For the text-containing cell, return its midpoint in (X, Y) coordinate format. 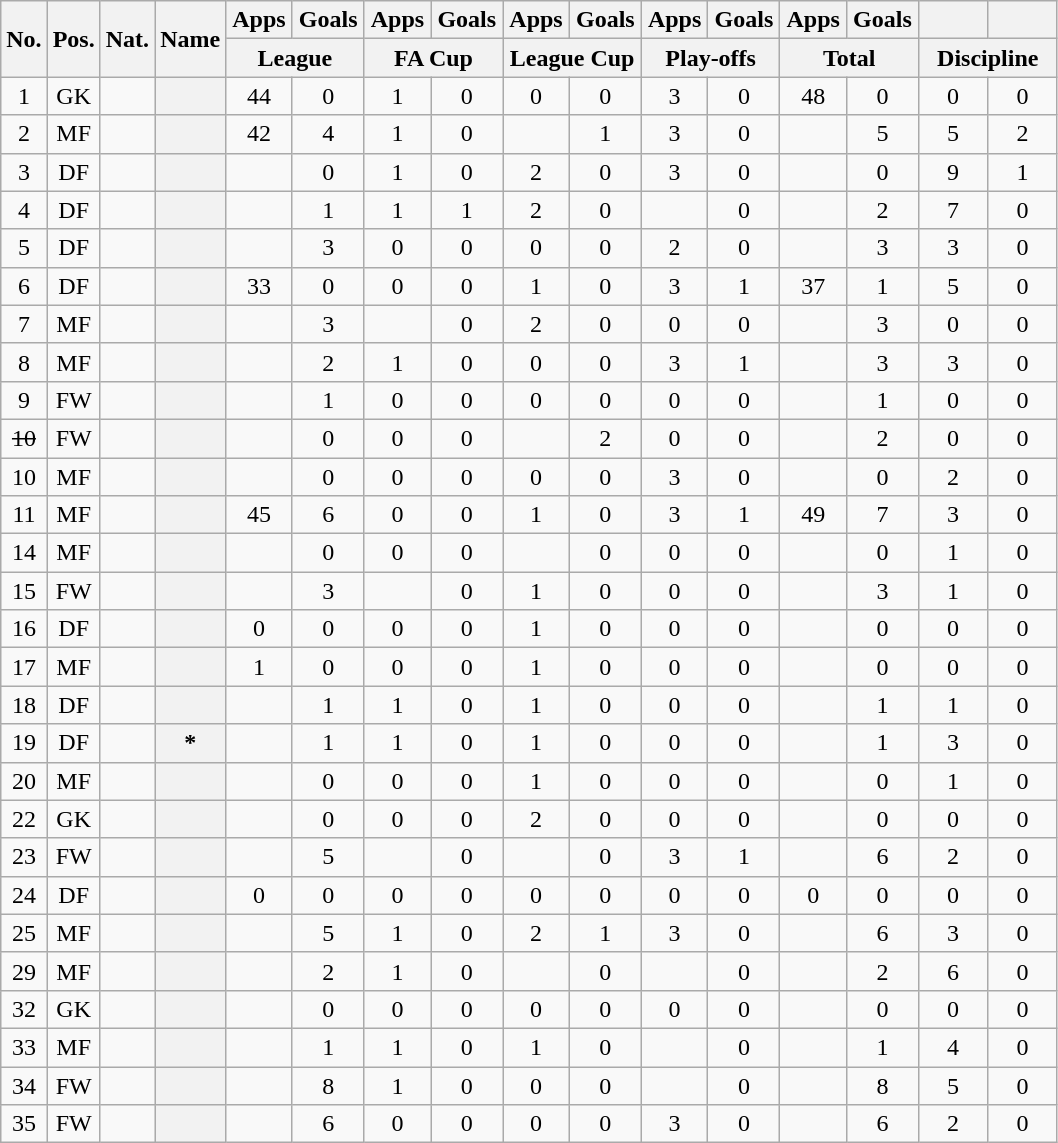
29 (24, 971)
Discipline (988, 58)
44 (260, 96)
37 (814, 286)
16 (24, 629)
League Cup (572, 58)
49 (814, 515)
45 (260, 515)
17 (24, 667)
11 (24, 515)
* (190, 743)
Total (850, 58)
18 (24, 705)
Play-offs (710, 58)
34 (24, 1085)
League (296, 58)
Nat. (127, 39)
35 (24, 1124)
FA Cup (434, 58)
32 (24, 1009)
24 (24, 895)
22 (24, 819)
19 (24, 743)
15 (24, 591)
20 (24, 781)
Pos. (74, 39)
No. (24, 39)
25 (24, 933)
14 (24, 553)
Name (190, 39)
42 (260, 134)
48 (814, 96)
23 (24, 857)
